From the cell containing the given text, extract its center point as (X, Y) coordinate. 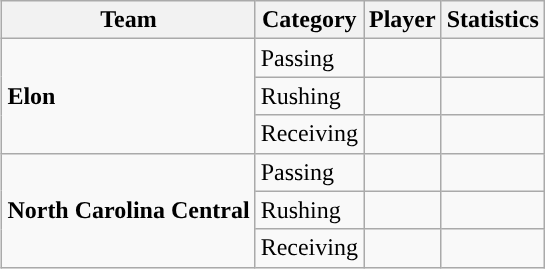
North Carolina Central (128, 210)
Player (403, 20)
Team (128, 20)
Elon (128, 96)
Category (309, 20)
Statistics (492, 20)
